Locate the cell with the specified text and output its (x, y) center coordinate. 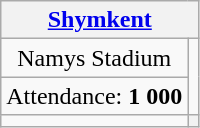
Namys Stadium (94, 58)
Shymkent (100, 20)
Attendance: 1 000 (94, 96)
